Return (x, y) of the center of cell containing provided text 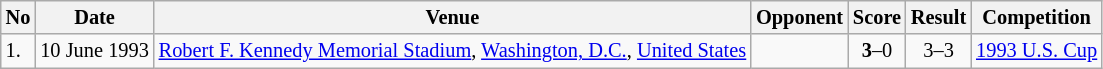
10 June 1993 (94, 51)
Competition (1036, 17)
Result (938, 17)
3–3 (938, 51)
1. (18, 51)
Robert F. Kennedy Memorial Stadium, Washington, D.C., United States (452, 51)
3–0 (877, 51)
Opponent (800, 17)
1993 U.S. Cup (1036, 51)
Date (94, 17)
Score (877, 17)
No (18, 17)
Venue (452, 17)
